From the cell containing the given text, extract its center point as [x, y] coordinate. 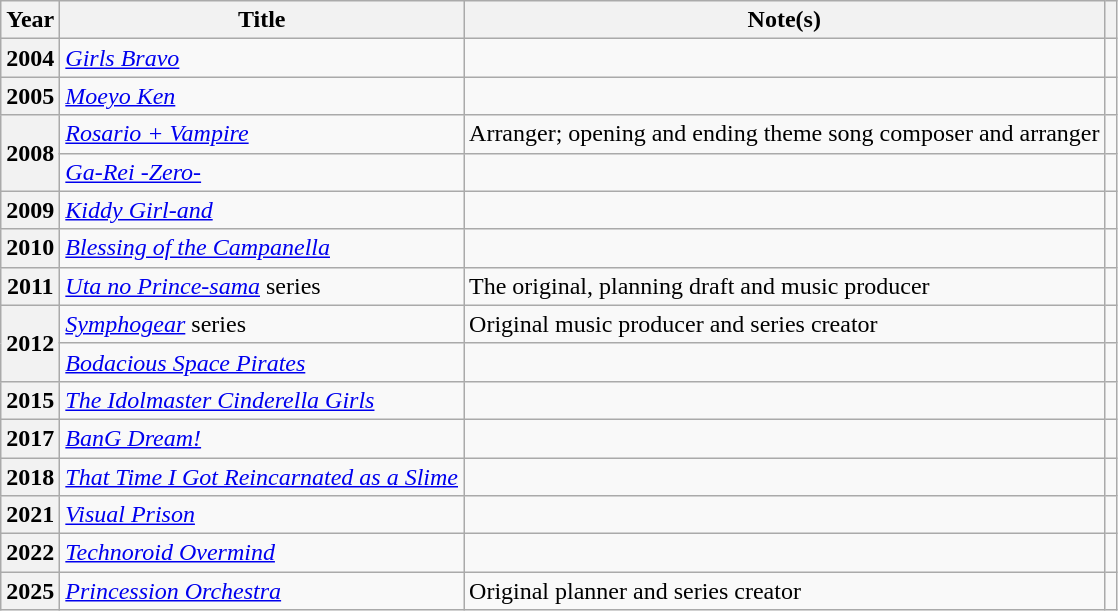
Visual Prison [262, 515]
2021 [30, 515]
Technoroid Overmind [262, 553]
Blessing of the Campanella [262, 248]
2022 [30, 553]
Princession Orchestra [262, 591]
Symphogear series [262, 324]
2004 [30, 58]
Note(s) [785, 20]
Rosario + Vampire [262, 134]
2018 [30, 477]
2015 [30, 400]
The Idolmaster Cinderella Girls [262, 400]
Kiddy Girl-and [262, 210]
2009 [30, 210]
Arranger; opening and ending theme song composer and arranger [785, 134]
Title [262, 20]
2005 [30, 96]
2025 [30, 591]
Bodacious Space Pirates [262, 362]
Moeyo Ken [262, 96]
2017 [30, 438]
Original music producer and series creator [785, 324]
2011 [30, 286]
2008 [30, 153]
Girls Bravo [262, 58]
Ga-Rei -Zero- [262, 172]
Uta no Prince-sama series [262, 286]
Year [30, 20]
BanG Dream! [262, 438]
That Time I Got Reincarnated as a Slime [262, 477]
Original planner and series creator [785, 591]
2010 [30, 248]
2012 [30, 343]
The original, planning draft and music producer [785, 286]
